Identify which cell holds the provided text, then report its [X, Y] central coordinate. 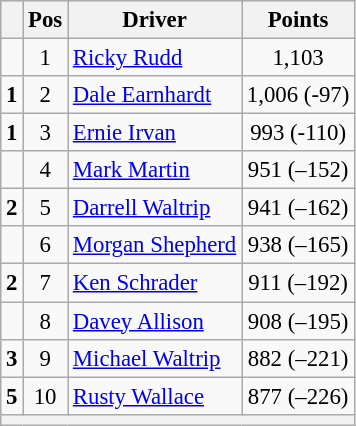
Driver [155, 20]
1,103 [298, 58]
Davey Allison [155, 321]
Dale Earnhardt [155, 95]
908 (–195) [298, 321]
4 [46, 170]
Pos [46, 20]
7 [46, 283]
10 [46, 396]
877 (–226) [298, 396]
938 (–165) [298, 245]
6 [46, 245]
Points [298, 20]
Ken Schrader [155, 283]
9 [46, 358]
951 (–152) [298, 170]
1,006 (-97) [298, 95]
Ricky Rudd [155, 58]
911 (–192) [298, 283]
Morgan Shepherd [155, 245]
Michael Waltrip [155, 358]
8 [46, 321]
882 (–221) [298, 358]
Darrell Waltrip [155, 208]
Ernie Irvan [155, 133]
Mark Martin [155, 170]
993 (-110) [298, 133]
Rusty Wallace [155, 396]
941 (–162) [298, 208]
